Search for the cell housing the specified text and yield its (X, Y) center coordinate. 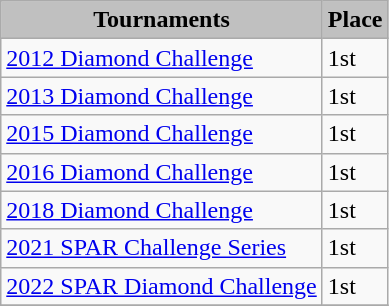
2012 Diamond Challenge (162, 58)
Tournaments (162, 20)
2021 SPAR Challenge Series (162, 248)
2016 Diamond Challenge (162, 172)
2022 SPAR Diamond Challenge (162, 286)
2015 Diamond Challenge (162, 134)
2013 Diamond Challenge (162, 96)
2018 Diamond Challenge (162, 210)
Place (355, 20)
